Return the (X, Y) coordinate for the center point of the cell that contains the specified text.  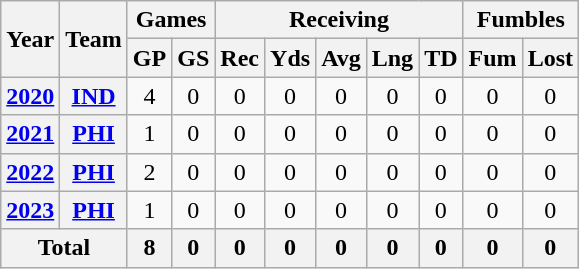
Year (30, 39)
Lost (550, 58)
Fum (492, 58)
Avg (342, 58)
2020 (30, 96)
2023 (30, 210)
8 (149, 248)
4 (149, 96)
Receiving (339, 20)
IND (94, 96)
TD (441, 58)
Total (64, 248)
GP (149, 58)
2021 (30, 134)
Yds (290, 58)
Lng (392, 58)
GS (194, 58)
Rec (240, 58)
Team (94, 39)
Fumbles (520, 20)
Games (170, 20)
2 (149, 172)
2022 (30, 172)
